Pinpoint the cell where the given text exists, returning its [x, y] midpoint coordinate. 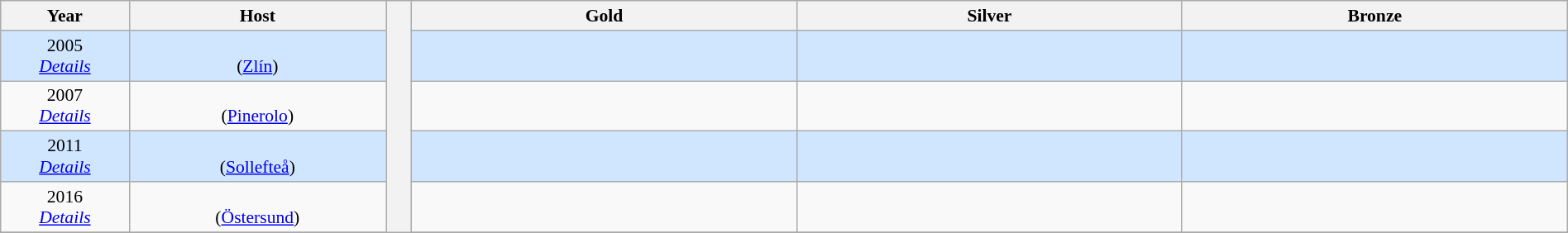
Bronze [1374, 16]
(Pinerolo) [258, 106]
Year [65, 16]
2011 Details [65, 157]
(Zlín) [258, 56]
2007 Details [65, 106]
2005 Details [65, 56]
(Östersund) [258, 207]
Host [258, 16]
(Sollefteå) [258, 157]
Silver [989, 16]
2016 Details [65, 207]
Gold [605, 16]
